Detect which cell encompasses the target text, then output its [x, y] center coordinate. 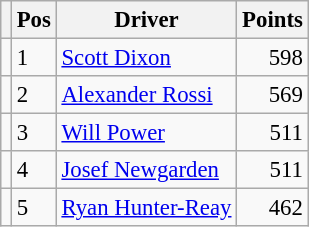
3 [34, 133]
Driver [146, 20]
Points [272, 20]
Alexander Rossi [146, 95]
Josef Newgarden [146, 170]
569 [272, 95]
Pos [34, 20]
598 [272, 58]
462 [272, 208]
1 [34, 58]
Ryan Hunter-Reay [146, 208]
Scott Dixon [146, 58]
4 [34, 170]
2 [34, 95]
Will Power [146, 133]
5 [34, 208]
